For the text-containing cell, return its midpoint in [x, y] coordinate format. 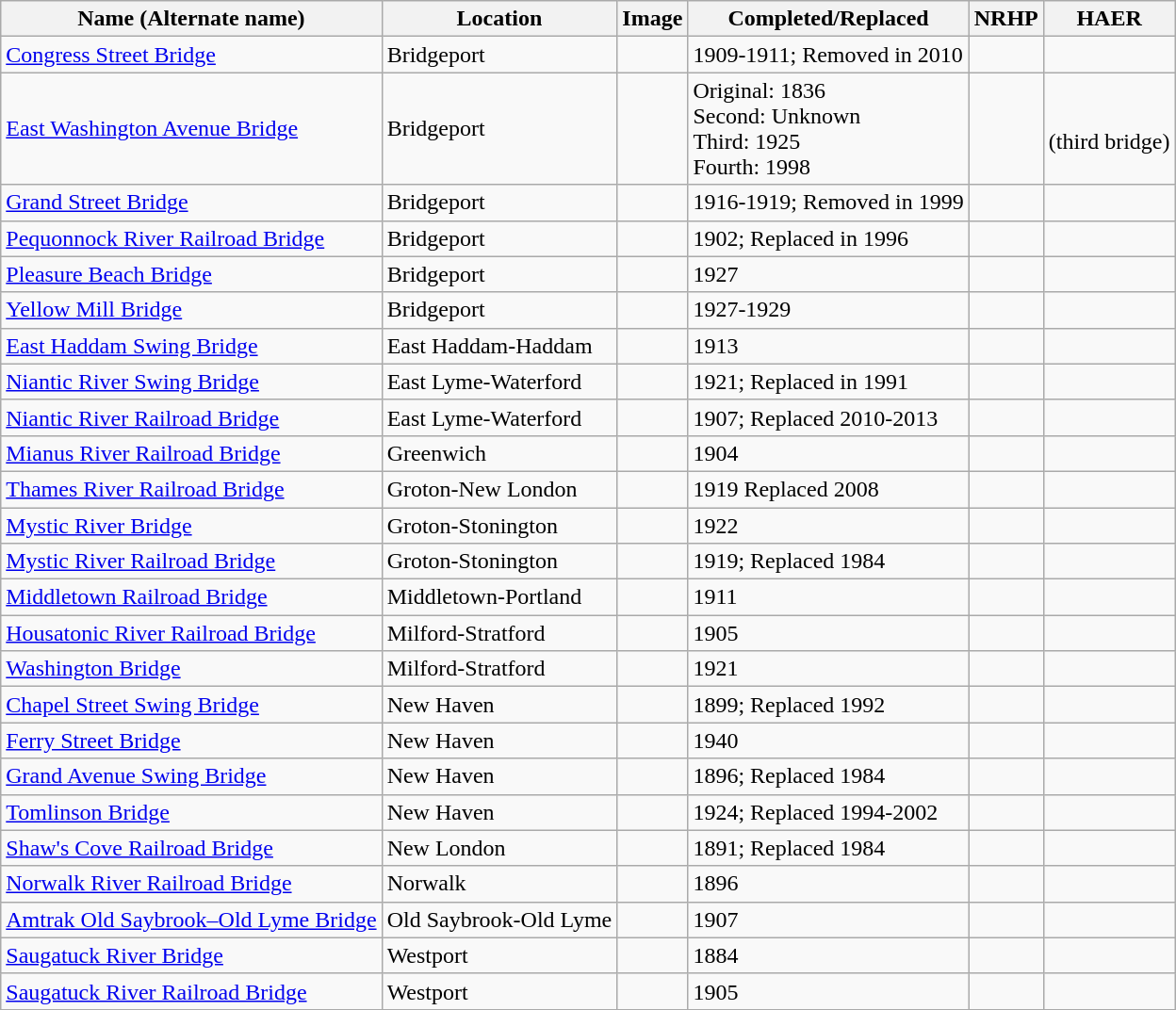
Grand Street Bridge [191, 203]
Amtrak Old Saybrook–Old Lyme Bridge [191, 920]
Middletown Railroad Bridge [191, 597]
Saugatuck River Bridge [191, 955]
1911 [828, 597]
Pequonnock River Railroad Bridge [191, 238]
Greenwich [499, 453]
1907 [828, 920]
Mianus River Railroad Bridge [191, 453]
1919 Replaced 2008 [828, 489]
1927-1929 [828, 310]
1899; Replaced 1992 [828, 705]
1913 [828, 346]
Completed/Replaced [828, 19]
1916-1919; Removed in 1999 [828, 203]
Location [499, 19]
Niantic River Railroad Bridge [191, 417]
East Haddam Swing Bridge [191, 346]
Thames River Railroad Bridge [191, 489]
Old Saybrook-Old Lyme [499, 920]
East Washington Avenue Bridge [191, 128]
1921; Replaced in 1991 [828, 382]
Niantic River Swing Bridge [191, 382]
1922 [828, 525]
Housatonic River Railroad Bridge [191, 633]
1907; Replaced 2010-2013 [828, 417]
Chapel Street Swing Bridge [191, 705]
Saugatuck River Railroad Bridge [191, 991]
Mystic River Railroad Bridge [191, 562]
1896; Replaced 1984 [828, 776]
1884 [828, 955]
Grand Avenue Swing Bridge [191, 776]
Name (Alternate name) [191, 19]
(third bridge) [1109, 128]
1896 [828, 884]
Norwalk River Railroad Bridge [191, 884]
Tomlinson Bridge [191, 812]
Norwalk [499, 884]
1927 [828, 274]
Middletown-Portland [499, 597]
1924; Replaced 1994-2002 [828, 812]
Washington Bridge [191, 669]
HAER [1109, 19]
Shaw's Cove Railroad Bridge [191, 848]
NRHP [1006, 19]
1902; Replaced in 1996 [828, 238]
Original: 1836 Second: Unknown Third: 1925 Fourth: 1998 [828, 128]
Groton-New London [499, 489]
New London [499, 848]
1940 [828, 741]
Yellow Mill Bridge [191, 310]
East Haddam-Haddam [499, 346]
1904 [828, 453]
1891; Replaced 1984 [828, 848]
1919; Replaced 1984 [828, 562]
Congress Street Bridge [191, 55]
Ferry Street Bridge [191, 741]
1909-1911; Removed in 2010 [828, 55]
Mystic River Bridge [191, 525]
Image [652, 19]
1921 [828, 669]
Pleasure Beach Bridge [191, 274]
